Detect which cell encompasses the target text, then output its [X, Y] center coordinate. 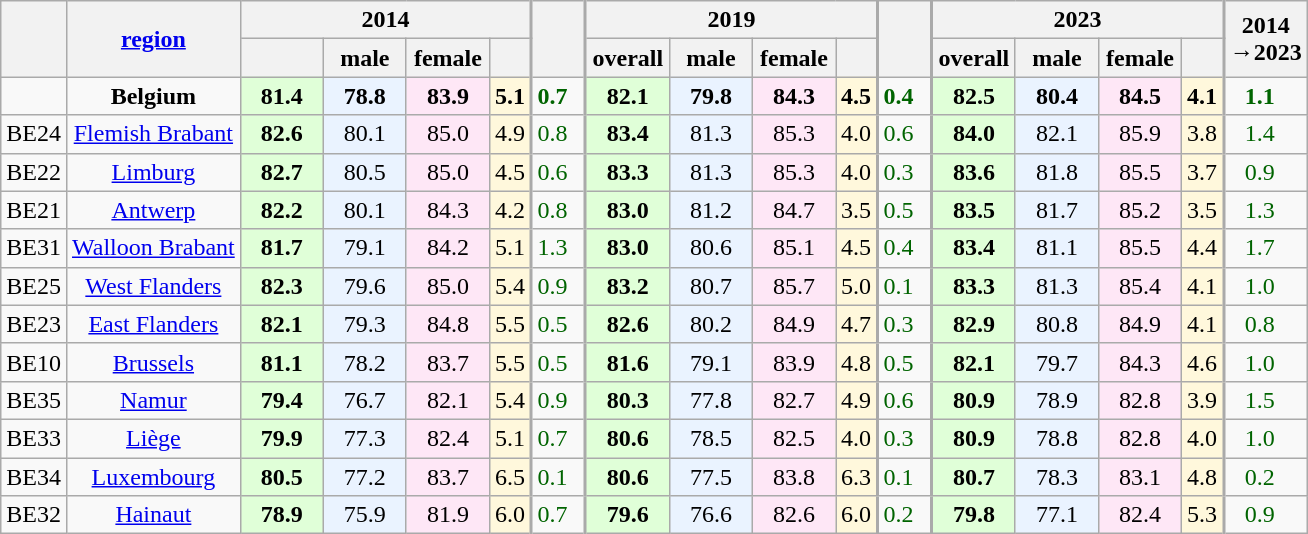
80.3 [628, 400]
77.8 [710, 400]
83.1 [1140, 477]
84.7 [794, 210]
4.6 [1203, 362]
Belgium [153, 96]
79.4 [282, 400]
81.8 [1056, 172]
81.9 [448, 515]
BE10 [34, 362]
Namur [153, 400]
1.7 [1265, 248]
2014 [386, 20]
85.9 [1140, 134]
82.9 [974, 324]
78.5 [710, 438]
3.7 [1203, 172]
85.2 [1140, 210]
2023 [1078, 20]
85.4 [1140, 286]
77.3 [364, 438]
82.2 [282, 210]
BE35 [34, 400]
2014→2023 [1265, 39]
80.4 [1056, 96]
81.2 [710, 210]
BE21 [34, 210]
1.4 [1265, 134]
Antwerp [153, 210]
5.0 [857, 286]
84.5 [1140, 96]
84.8 [448, 324]
Limburg [153, 172]
85.7 [794, 286]
75.9 [364, 515]
BE32 [34, 515]
83.5 [974, 210]
79.9 [282, 438]
Liège [153, 438]
BE24 [34, 134]
Brussels [153, 362]
83.2 [628, 286]
BE25 [34, 286]
76.7 [364, 400]
76.6 [710, 515]
BE22 [34, 172]
6.5 [510, 477]
83.6 [974, 172]
BE33 [34, 438]
West Flanders [153, 286]
79.3 [364, 324]
77.2 [364, 477]
80.8 [1056, 324]
1.1 [1265, 96]
84.0 [974, 134]
80.2 [710, 324]
region [153, 39]
4.4 [1203, 248]
79.7 [1056, 362]
BE31 [34, 248]
77.1 [1056, 515]
Luxembourg [153, 477]
East Flanders [153, 324]
78.2 [364, 362]
3.9 [1203, 400]
78.3 [1056, 477]
81.6 [628, 362]
5.3 [1203, 515]
77.5 [710, 477]
BE34 [34, 477]
2019 [732, 20]
4.2 [510, 210]
Hainaut [153, 515]
82.3 [282, 286]
1.5 [1265, 400]
83.8 [794, 477]
BE23 [34, 324]
85.1 [794, 248]
81.4 [282, 96]
84.2 [448, 248]
3.8 [1203, 134]
Walloon Brabant [153, 248]
Flemish Brabant [153, 134]
4.7 [857, 324]
6.3 [857, 477]
